Detect which cell encompasses the target text, then output its (X, Y) center coordinate. 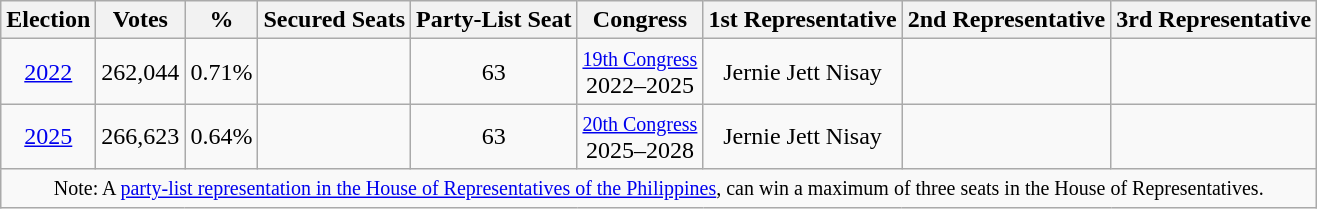
2nd Representative (1006, 20)
1st Representative (802, 20)
266,623 (140, 136)
Votes (140, 20)
20th Congress2025–2028 (640, 136)
Election (48, 20)
2025 (48, 136)
3rd Representative (1214, 20)
0.71% (222, 72)
Congress (640, 20)
Secured Seats (334, 20)
19th Congress2022–2025 (640, 72)
262,044 (140, 72)
Party-List Seat (494, 20)
2022 (48, 72)
0.64% (222, 136)
% (222, 20)
